Locate the cell with the specified text and output its [x, y] center coordinate. 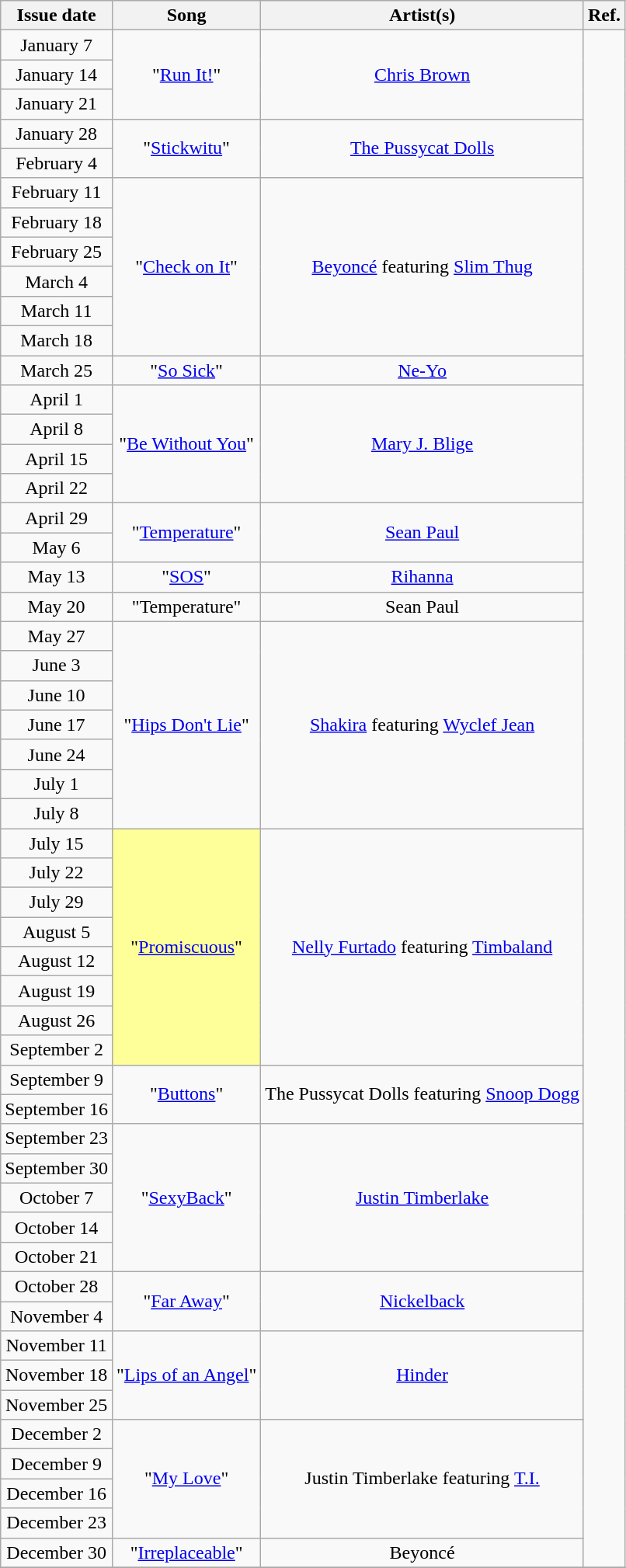
April 15 [57, 459]
"My Love" [186, 1479]
May 27 [57, 636]
Nelly Furtado featuring Timbaland [423, 946]
January 7 [57, 45]
The Pussycat Dolls [423, 148]
"Promiscuous" [186, 946]
Ne-Yo [423, 370]
September 30 [57, 1168]
January 28 [57, 134]
June 24 [57, 754]
Justin Timberlake featuring T.I. [423, 1479]
December 9 [57, 1464]
May 20 [57, 607]
October 21 [57, 1257]
Mary J. Blige [423, 444]
July 22 [57, 873]
May 6 [57, 548]
April 1 [57, 400]
Rihanna [423, 577]
February 11 [57, 193]
September 23 [57, 1139]
"Lips of an Angel" [186, 1375]
April 22 [57, 488]
"Stickwitu" [186, 148]
July 1 [57, 784]
January 21 [57, 104]
February 4 [57, 163]
October 14 [57, 1227]
July 8 [57, 813]
Issue date [57, 16]
"SexyBack" [186, 1198]
Nickelback [423, 1301]
September 16 [57, 1109]
Chris Brown [423, 75]
"So Sick" [186, 370]
November 11 [57, 1346]
"Run It!" [186, 75]
October 7 [57, 1198]
November 18 [57, 1375]
January 14 [57, 75]
"Hips Don't Lie" [186, 725]
March 4 [57, 281]
"Buttons" [186, 1094]
The Pussycat Dolls featuring Snoop Dogg [423, 1094]
March 25 [57, 370]
Hinder [423, 1375]
November 25 [57, 1405]
December 2 [57, 1434]
March 18 [57, 340]
September 2 [57, 1050]
"Check on It" [186, 266]
May 13 [57, 577]
Artist(s) [423, 16]
August 26 [57, 1020]
August 19 [57, 991]
December 23 [57, 1523]
July 15 [57, 843]
June 3 [57, 666]
Shakira featuring Wyclef Jean [423, 725]
Song [186, 16]
June 17 [57, 725]
December 30 [57, 1552]
February 25 [57, 252]
Ref. [604, 16]
April 8 [57, 429]
September 9 [57, 1080]
June 10 [57, 695]
Justin Timberlake [423, 1198]
October 28 [57, 1286]
March 11 [57, 311]
April 29 [57, 518]
August 12 [57, 961]
December 16 [57, 1493]
Beyoncé [423, 1552]
"Irreplaceable" [186, 1552]
Beyoncé featuring Slim Thug [423, 266]
February 18 [57, 222]
"Be Without You" [186, 444]
November 4 [57, 1316]
August 5 [57, 932]
"Far Away" [186, 1301]
"SOS" [186, 577]
July 29 [57, 902]
